Search for the cell housing the specified text and yield its [x, y] center coordinate. 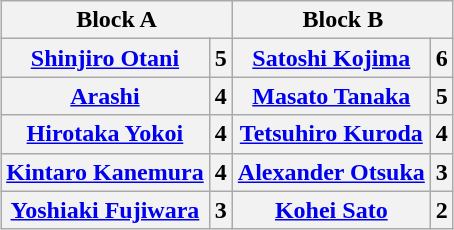
Yoshiaki Fujiwara [106, 210]
Tetsuhiro Kuroda [331, 134]
2 [442, 210]
Masato Tanaka [331, 96]
Kintaro Kanemura [106, 172]
Shinjiro Otani [106, 58]
Hirotaka Yokoi [106, 134]
Block A [117, 20]
Satoshi Kojima [331, 58]
Kohei Sato [331, 210]
Block B [342, 20]
Alexander Otsuka [331, 172]
Arashi [106, 96]
6 [442, 58]
